For the text-containing cell, return its midpoint in [X, Y] coordinate format. 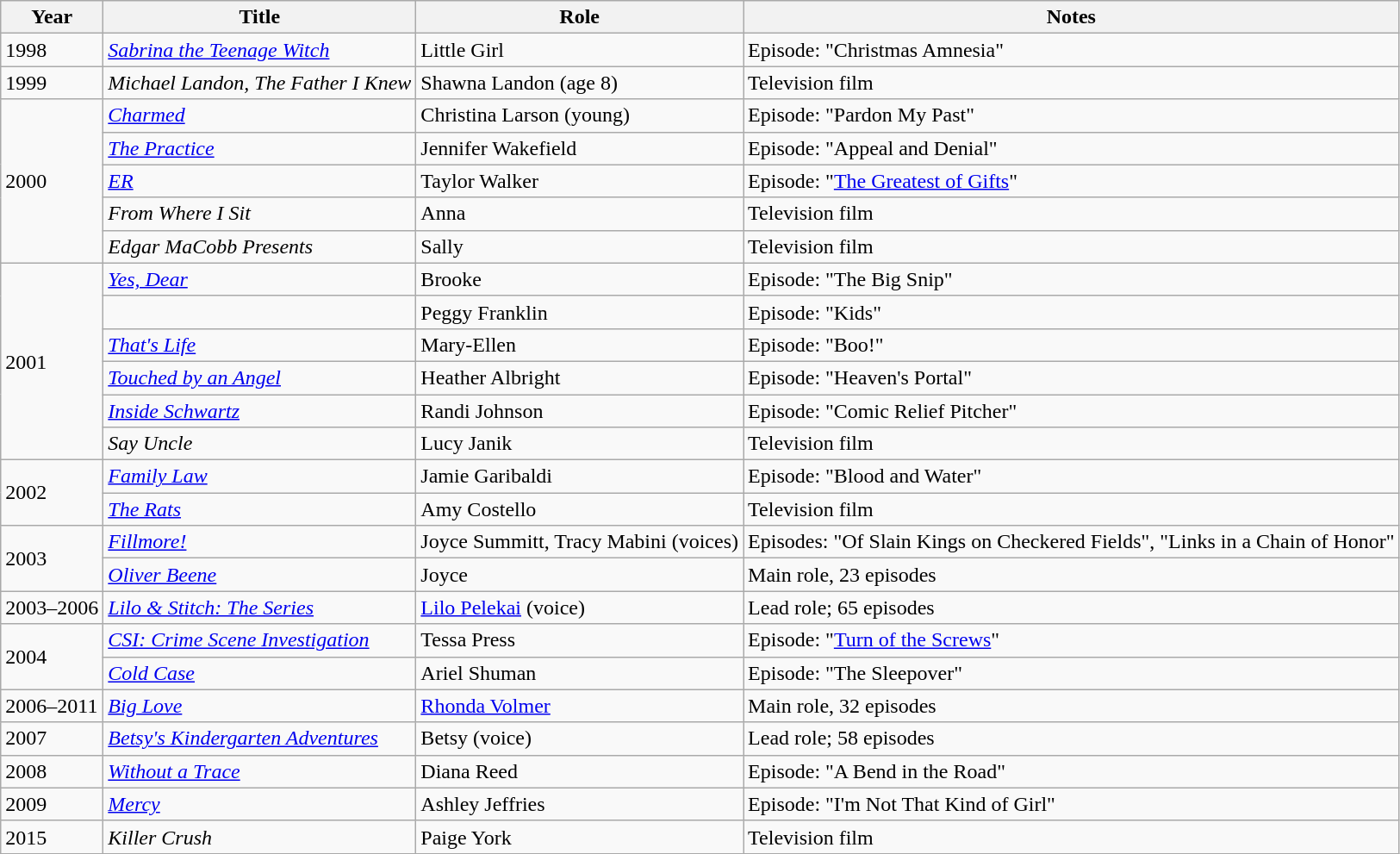
Diana Reed [580, 771]
Paige York [580, 837]
2007 [52, 739]
Episode: "Appeal and Denial" [1072, 148]
Peggy Franklin [580, 312]
Episode: "Kids" [1072, 312]
2000 [52, 181]
Amy Costello [580, 509]
2006–2011 [52, 706]
CSI: Crime Scene Investigation [260, 640]
2003 [52, 558]
Heather Albright [580, 377]
Touched by an Angel [260, 377]
Mercy [260, 804]
Joyce Summitt, Tracy Mabini (voices) [580, 542]
2008 [52, 771]
Episode: "Christmas Amnesia" [1072, 50]
Charmed [260, 115]
Brooke [580, 279]
Killer Crush [260, 837]
Episode: "Heaven's Portal" [1072, 377]
Episode: "The Big Snip" [1072, 279]
Lead role; 58 episodes [1072, 739]
Episode: "The Sleepover" [1072, 673]
Christina Larson (young) [580, 115]
Fillmore! [260, 542]
Inside Schwartz [260, 411]
Main role, 23 episodes [1072, 575]
Lilo & Stitch: The Series [260, 608]
Year [52, 17]
Episode: "Comic Relief Pitcher" [1072, 411]
Episode: "I'm Not That Kind of Girl" [1072, 804]
Edgar MaCobb Presents [260, 246]
Main role, 32 episodes [1072, 706]
Episodes: "Of Slain Kings on Checkered Fields", "Links in a Chain of Honor" [1072, 542]
Lead role; 65 episodes [1072, 608]
Oliver Beene [260, 575]
Notes [1072, 17]
Jamie Garibaldi [580, 477]
Episode: "The Greatest of Gifts" [1072, 181]
2001 [52, 361]
Shawna Landon (age 8) [580, 83]
2002 [52, 493]
Jennifer Wakefield [580, 148]
Lucy Janik [580, 444]
2015 [52, 837]
Taylor Walker [580, 181]
Lilo Pelekai (voice) [580, 608]
Episode: "Boo!" [1072, 345]
Ashley Jeffries [580, 804]
The Practice [260, 148]
Michael Landon, The Father I Knew [260, 83]
Betsy (voice) [580, 739]
Little Girl [580, 50]
Randi Johnson [580, 411]
Mary-Ellen [580, 345]
Rhonda Volmer [580, 706]
Episode: "A Bend in the Road" [1072, 771]
1999 [52, 83]
Big Love [260, 706]
Without a Trace [260, 771]
Anna [580, 214]
ER [260, 181]
1998 [52, 50]
Episode: "Turn of the Screws" [1072, 640]
Yes, Dear [260, 279]
Ariel Shuman [580, 673]
Say Uncle [260, 444]
Episode: "Pardon My Past" [1072, 115]
2003–2006 [52, 608]
Title [260, 17]
That's Life [260, 345]
From Where I Sit [260, 214]
Role [580, 17]
The Rats [260, 509]
2009 [52, 804]
Sabrina the Teenage Witch [260, 50]
Joyce [580, 575]
Episode: "Blood and Water" [1072, 477]
Betsy's Kindergarten Adventures [260, 739]
Family Law [260, 477]
Sally [580, 246]
Cold Case [260, 673]
Tessa Press [580, 640]
2004 [52, 657]
